From the cell containing the given text, extract its center point as (x, y) coordinate. 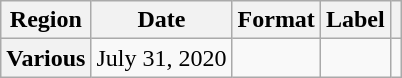
Various (46, 58)
Label (355, 20)
Format (276, 20)
Region (46, 20)
Date (162, 20)
July 31, 2020 (162, 58)
